Capture the cell that displays the provided text and extract its (x, y) central coordinate. 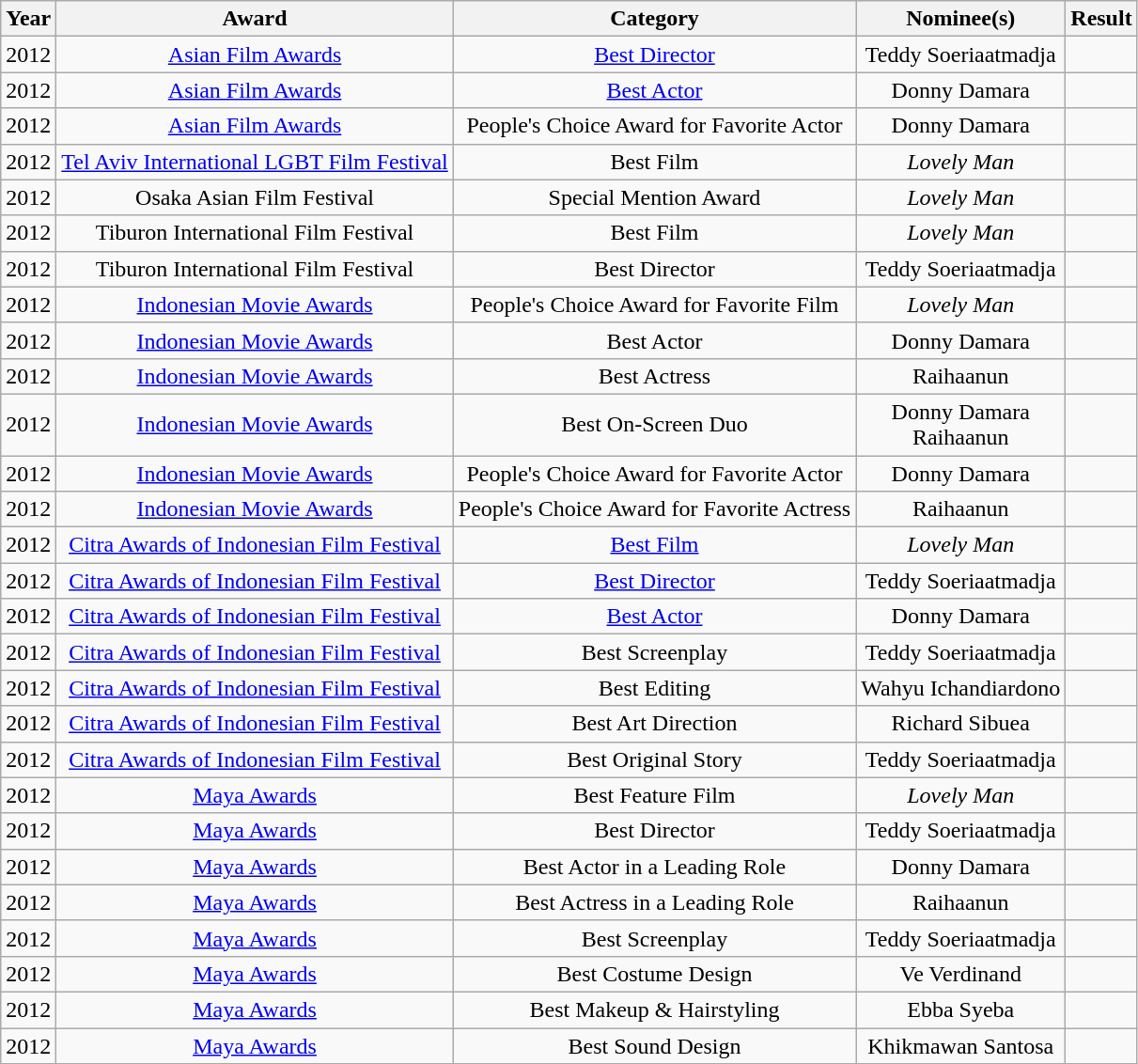
Best Actress (654, 376)
Best Art Direction (654, 724)
Best Makeup & Hairstyling (654, 1009)
Best On-Screen Duo (654, 425)
Wahyu Ichandiardono (960, 688)
Year (28, 19)
People's Choice Award for Favorite Film (654, 305)
Best Costume Design (654, 974)
Ebba Syeba (960, 1009)
Ve Verdinand (960, 974)
Best Editing (654, 688)
Result (1101, 19)
Award (255, 19)
Nominee(s) (960, 19)
Best Original Story (654, 759)
Best Sound Design (654, 1046)
Richard Sibuea (960, 724)
Donny DamaraRaihaanun (960, 425)
Category (654, 19)
People's Choice Award for Favorite Actress (654, 509)
Osaka Asian Film Festival (255, 197)
Tel Aviv International LGBT Film Festival (255, 162)
Best Actor in a Leading Role (654, 867)
Special Mention Award (654, 197)
Best Actress in a Leading Role (654, 902)
Best Feature Film (654, 795)
Khikmawan Santosa (960, 1046)
